From the cell containing the given text, extract its center point as (x, y) coordinate. 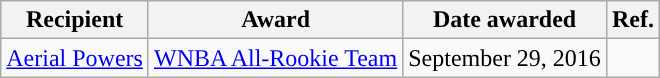
WNBA All-Rookie Team (275, 58)
Award (275, 20)
September 29, 2016 (505, 58)
Ref. (632, 20)
Aerial Powers (75, 58)
Recipient (75, 20)
Date awarded (505, 20)
